Locate the cell with the specified text and output its (X, Y) center coordinate. 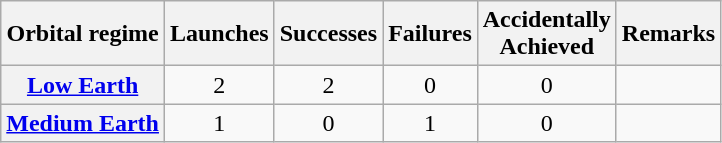
Orbital regime (83, 34)
Remarks (668, 34)
Successes (328, 34)
AccidentallyAchieved (546, 34)
Medium Earth (83, 123)
Failures (430, 34)
Low Earth (83, 85)
Launches (219, 34)
